Identify which cell holds the provided text, then report its (X, Y) central coordinate. 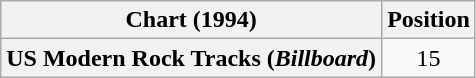
Chart (1994) (192, 20)
Position (429, 20)
US Modern Rock Tracks (Billboard) (192, 58)
15 (429, 58)
